Pinpoint the cell where the given text exists, returning its (x, y) midpoint coordinate. 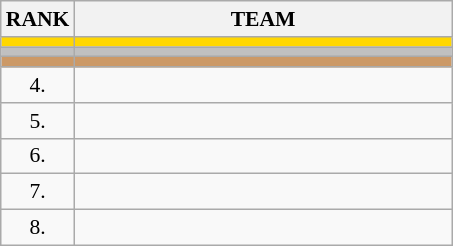
8. (38, 228)
5. (38, 121)
RANK (38, 19)
7. (38, 192)
6. (38, 156)
TEAM (262, 19)
4. (38, 85)
